Determine the [X, Y] coordinate at the center of the cell enclosing the given text.  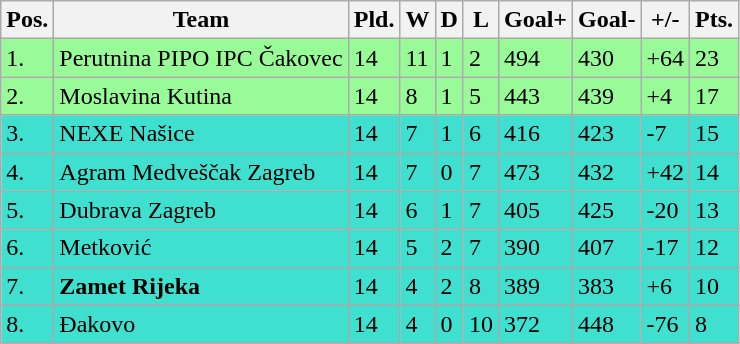
NEXE Našice [201, 134]
Agram Medveščak Zagreb [201, 172]
W [418, 20]
Zamet Rijeka [201, 286]
6. [28, 248]
372 [535, 324]
383 [607, 286]
L [480, 20]
-20 [666, 210]
473 [535, 172]
5. [28, 210]
Metković [201, 248]
416 [535, 134]
+4 [666, 96]
+/- [666, 20]
390 [535, 248]
448 [607, 324]
3. [28, 134]
-76 [666, 324]
7. [28, 286]
443 [535, 96]
494 [535, 58]
389 [535, 286]
Pts. [714, 20]
430 [607, 58]
Moslavina Kutina [201, 96]
11 [418, 58]
4. [28, 172]
Đakovo [201, 324]
15 [714, 134]
+64 [666, 58]
Dubrava Zagreb [201, 210]
23 [714, 58]
12 [714, 248]
Goal+ [535, 20]
425 [607, 210]
-7 [666, 134]
407 [607, 248]
Pos. [28, 20]
Perutnina PIPO IPC Čakovec [201, 58]
17 [714, 96]
405 [535, 210]
Pld. [374, 20]
423 [607, 134]
D [449, 20]
+42 [666, 172]
Goal- [607, 20]
+6 [666, 286]
432 [607, 172]
1. [28, 58]
13 [714, 210]
8. [28, 324]
Team [201, 20]
2. [28, 96]
-17 [666, 248]
439 [607, 96]
